Output the (X, Y) coordinate of the center of the cell containing the given text.  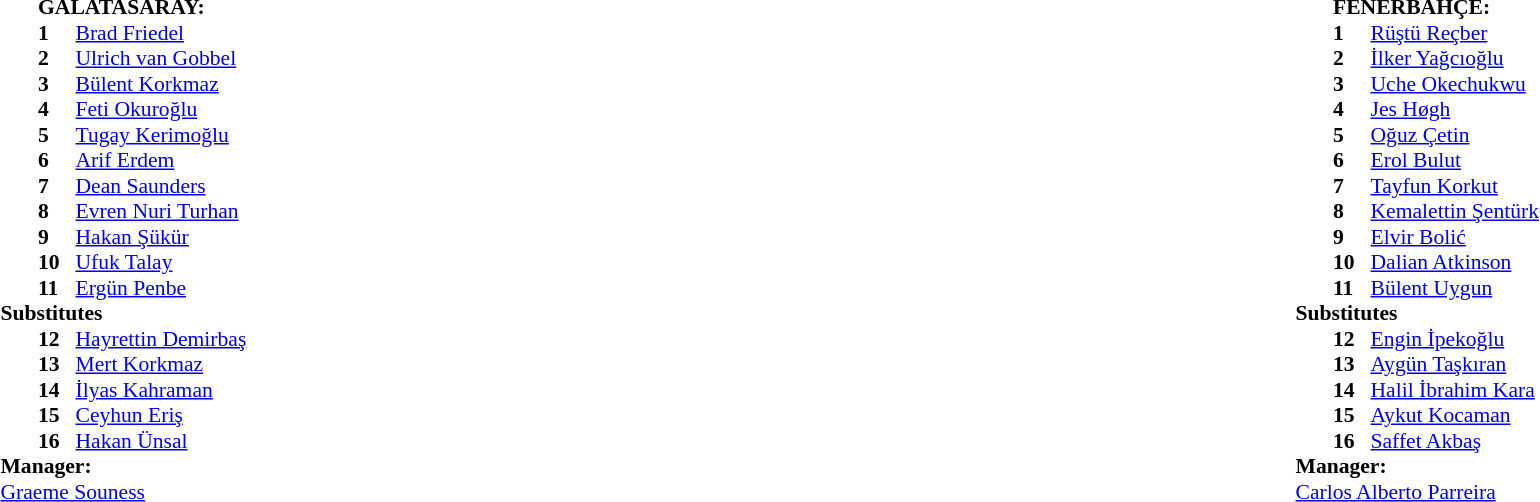
Ceyhun Eriş (162, 415)
Ergün Penbe (162, 288)
Dalian Atkinson (1455, 263)
Bülent Korkmaz (162, 84)
Jes Høgh (1455, 109)
Halil İbrahim Kara (1455, 390)
Ulrich van Gobbel (162, 59)
Evren Nuri Turhan (162, 211)
Rüştü Reçber (1455, 33)
Feti Okuroğlu (162, 109)
Elvir Bolić (1455, 237)
Aygün Taşkıran (1455, 365)
İlyas Kahraman (162, 390)
Hakan Ünsal (162, 441)
Saffet Akbaş (1455, 441)
Uche Okechukwu (1455, 84)
Ufuk Talay (162, 263)
Kemalettin Şentürk (1455, 211)
Oğuz Çetin (1455, 135)
Bülent Uygun (1455, 288)
Tayfun Korkut (1455, 186)
Hayrettin Demirbaş (162, 339)
Aykut Kocaman (1455, 415)
Engin İpekoğlu (1455, 339)
Dean Saunders (162, 186)
Brad Friedel (162, 33)
Tugay Kerimoğlu (162, 135)
Arif Erdem (162, 161)
Hakan Şükür (162, 237)
Mert Korkmaz (162, 365)
İlker Yağcıoğlu (1455, 59)
Erol Bulut (1455, 161)
